Capture the cell that displays the provided text and extract its [X, Y] central coordinate. 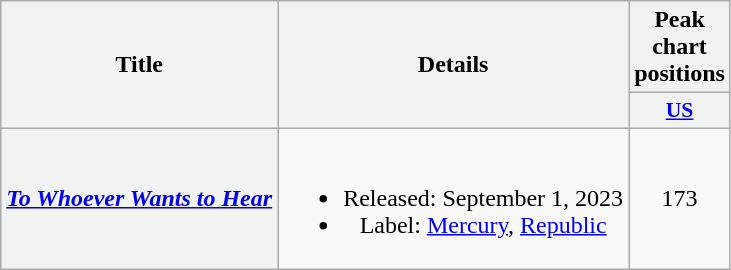
To Whoever Wants to Hear [140, 198]
173 [680, 198]
Released: September 1, 2023Label: Mercury, Republic [454, 198]
US [680, 111]
Peak chart positions [680, 47]
Details [454, 65]
Title [140, 65]
